Return (x, y) of the center of cell containing provided text 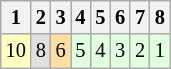
10 (16, 51)
7 (140, 17)
